Find where the given text appears and provide that cell's center as [x, y] coordinate. 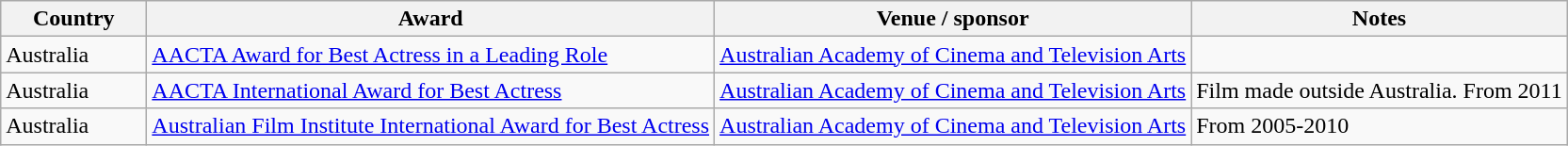
Notes [1379, 19]
Film made outside Australia. From 2011 [1379, 90]
From 2005-2010 [1379, 126]
AACTA International Award for Best Actress [431, 90]
Venue / sponsor [953, 19]
Australian Film Institute International Award for Best Actress [431, 126]
Country [73, 19]
Award [431, 19]
AACTA Award for Best Actress in a Leading Role [431, 55]
